From the cell containing the given text, extract its center point as [x, y] coordinate. 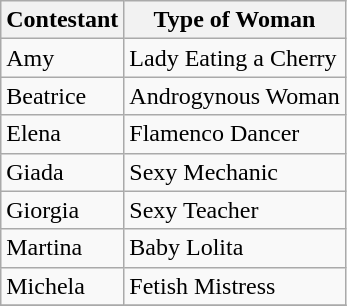
Flamenco Dancer [234, 134]
Giada [62, 172]
Type of Woman [234, 20]
Contestant [62, 20]
Martina [62, 248]
Beatrice [62, 96]
Baby Lolita [234, 248]
Giorgia [62, 210]
Lady Eating a Cherry [234, 58]
Fetish Mistress [234, 286]
Michela [62, 286]
Androgynous Woman [234, 96]
Elena [62, 134]
Sexy Teacher [234, 210]
Amy [62, 58]
Sexy Mechanic [234, 172]
